Identify which cell holds the provided text, then report its [X, Y] central coordinate. 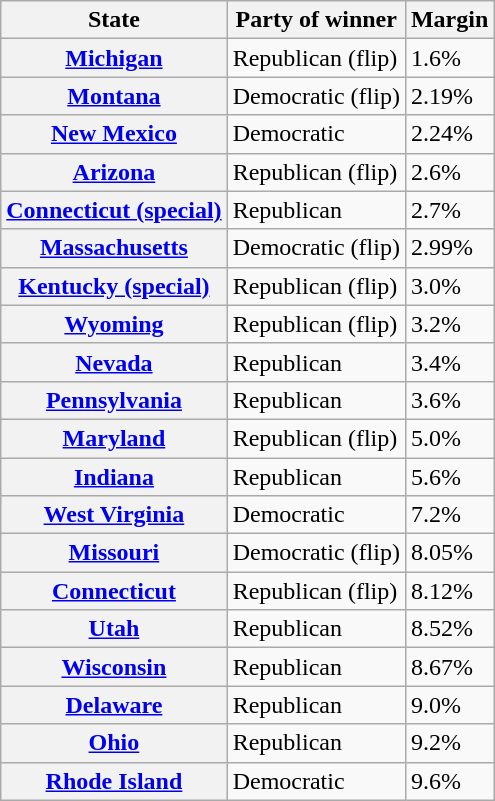
State [114, 20]
Missouri [114, 553]
Connecticut [114, 591]
Kentucky (special) [114, 286]
Utah [114, 629]
West Virginia [114, 515]
Nevada [114, 362]
3.4% [449, 362]
Delaware [114, 705]
Michigan [114, 58]
3.0% [449, 286]
2.7% [449, 210]
2.6% [449, 172]
Ohio [114, 743]
3.2% [449, 324]
Wisconsin [114, 667]
2.24% [449, 134]
2.19% [449, 96]
8.67% [449, 667]
8.12% [449, 591]
8.52% [449, 629]
Rhode Island [114, 781]
5.6% [449, 477]
Margin [449, 20]
Connecticut (special) [114, 210]
Montana [114, 96]
Maryland [114, 438]
9.0% [449, 705]
3.6% [449, 400]
2.99% [449, 248]
Pennsylvania [114, 400]
Indiana [114, 477]
Wyoming [114, 324]
9.6% [449, 781]
Arizona [114, 172]
5.0% [449, 438]
New Mexico [114, 134]
9.2% [449, 743]
Massachusetts [114, 248]
1.6% [449, 58]
8.05% [449, 553]
Party of winner [316, 20]
7.2% [449, 515]
